Locate the cell with the specified text and output its [X, Y] center coordinate. 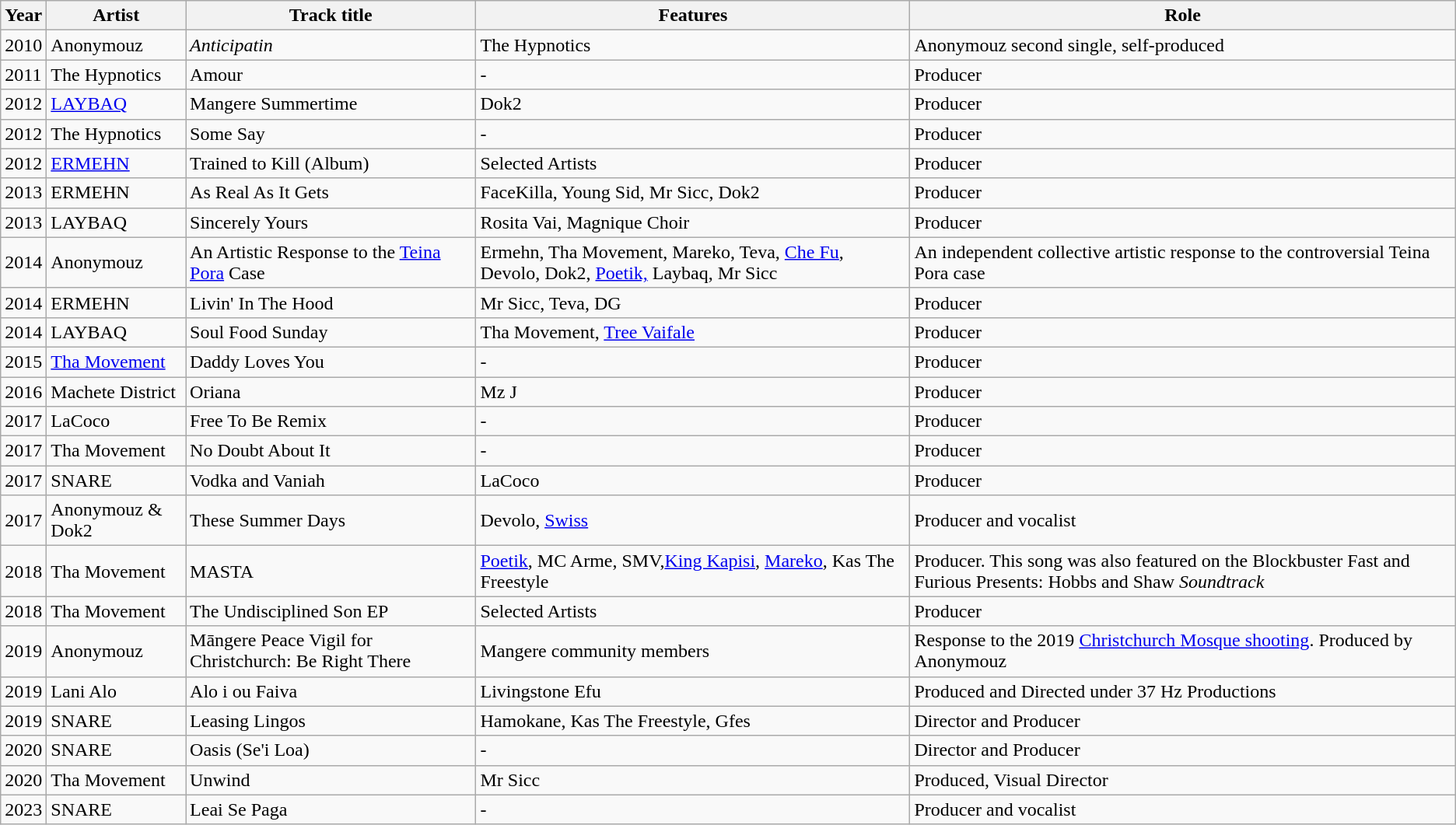
Rosita Vai, Magnique Choir [693, 222]
Unwind [331, 780]
Artist [117, 16]
2010 [23, 45]
Response to the 2019 Christchurch Mosque shooting. Produced by Anonymouz [1182, 652]
Vodka and Vaniah [331, 481]
Mr Sicc, Teva, DG [693, 302]
Livingstone Efu [693, 691]
Anonymouz & Dok2 [117, 521]
Mangere community members [693, 652]
These Summer Days [331, 521]
Ermehn, Tha Movement, Mareko, Teva, Che Fu, Devolo, Dok2, Poetik, Laybaq, Mr Sicc [693, 263]
Producer. This song was also featured on the Blockbuster Fast and Furious Presents: Hobbs and Shaw Soundtrack [1182, 571]
Oriana [331, 391]
Māngere Peace Vigil for Christchurch: Be Right There [331, 652]
2015 [23, 362]
Hamokane, Kas The Freestyle, Gfes [693, 721]
Machete District [117, 391]
FaceKilla, Young Sid, Mr Sicc, Dok2 [693, 193]
MASTA [331, 571]
Leasing Lingos [331, 721]
Soul Food Sunday [331, 332]
Mz J [693, 391]
2016 [23, 391]
As Real As It Gets [331, 193]
2011 [23, 75]
Daddy Loves You [331, 362]
Anticipatin [331, 45]
Livin' In The Hood [331, 302]
Track title [331, 16]
2023 [23, 809]
An independent collective artistic response to the controversial Teina Pora case [1182, 263]
The Undisciplined Son EP [331, 611]
Tha Movement, Tree Vaifale [693, 332]
Mangere Summertime [331, 104]
Produced and Directed under 37 Hz Productions [1182, 691]
Dok2 [693, 104]
Leai Se Paga [331, 809]
No Doubt About It [331, 451]
Devolo, Swiss [693, 521]
Anonymouz second single, self-produced [1182, 45]
Role [1182, 16]
Oasis (Se'i Loa) [331, 750]
Lani Alo [117, 691]
Free To Be Remix [331, 421]
Alo i ou Faiva [331, 691]
Mr Sicc [693, 780]
Features [693, 16]
Sincerely Yours [331, 222]
Some Say [331, 134]
Amour [331, 75]
Year [23, 16]
Trained to Kill (Album) [331, 163]
Poetik, MC Arme, SMV,King Kapisi, Mareko, Kas The Freestyle [693, 571]
An Artistic Response to the Teina Pora Case [331, 263]
Produced, Visual Director [1182, 780]
